Determine the (x, y) coordinate at the center of the cell enclosing the given text.  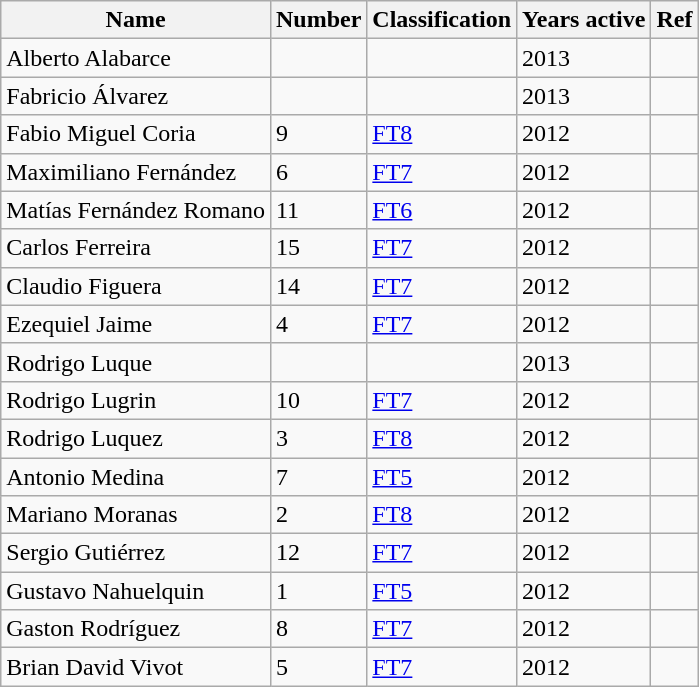
Rodrigo Lugrin (136, 400)
11 (318, 210)
Matías Fernández Romano (136, 210)
2 (318, 515)
Rodrigo Luquez (136, 438)
Gaston Rodríguez (136, 629)
Claudio Figuera (136, 286)
Fabio Miguel Coria (136, 134)
Alberto Alabarce (136, 58)
15 (318, 248)
Classification (442, 20)
14 (318, 286)
12 (318, 553)
9 (318, 134)
Mariano Moranas (136, 515)
Ref (674, 20)
3 (318, 438)
8 (318, 629)
Sergio Gutiérrez (136, 553)
Antonio Medina (136, 477)
1 (318, 591)
Gustavo Nahuelquin (136, 591)
7 (318, 477)
10 (318, 400)
Maximiliano Fernández (136, 172)
Brian David Vivot (136, 667)
5 (318, 667)
Name (136, 20)
Number (318, 20)
Rodrigo Luque (136, 362)
4 (318, 324)
Ezequiel Jaime (136, 324)
Carlos Ferreira (136, 248)
6 (318, 172)
Years active (584, 20)
Fabricio Álvarez (136, 96)
FT6 (442, 210)
